Provide the (X, Y) coordinate of the cell's center where the given text is located.  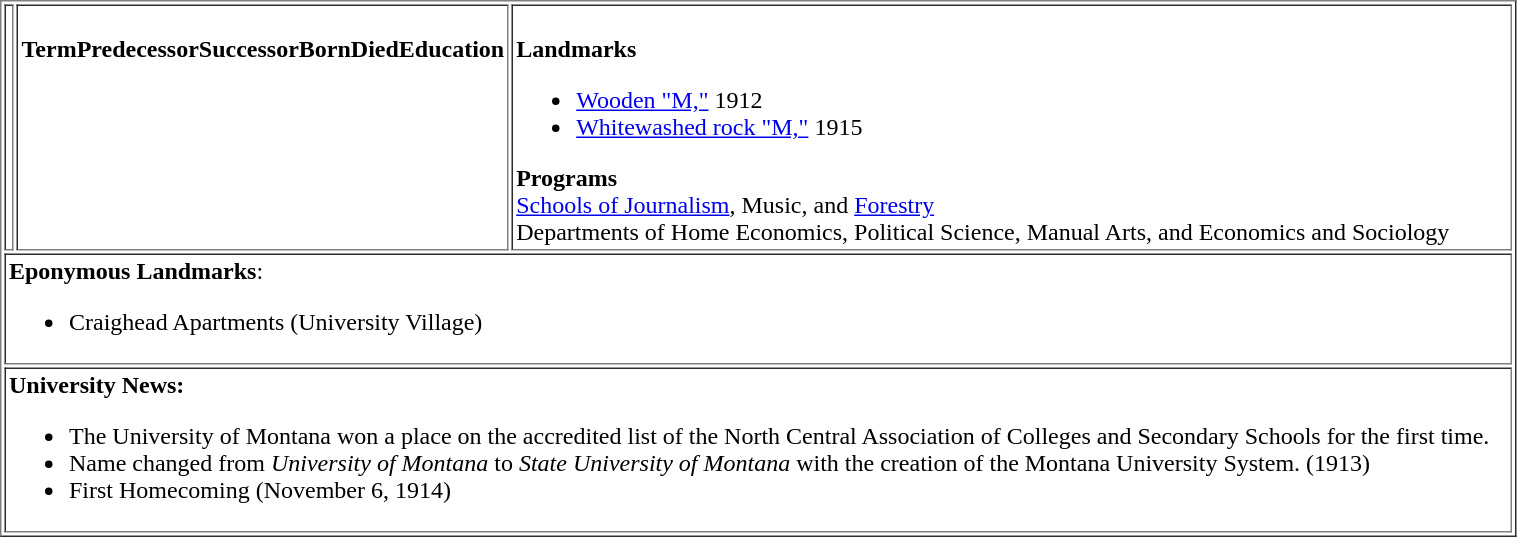
TermPredecessorSuccessorBornDiedEducation (263, 127)
Eponymous Landmarks:Craighead Apartments (University Village) (758, 310)
